Determine the [x, y] coordinate at the center of the cell enclosing the given text.  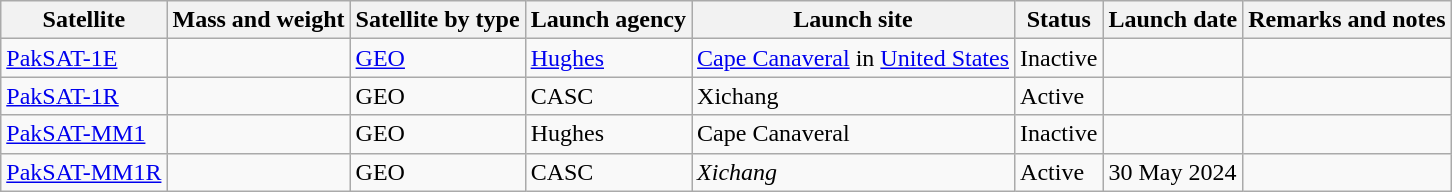
PakSAT-MM1R [84, 172]
PakSAT-1R [84, 96]
PakSAT-1E [84, 58]
Mass and weight [258, 20]
Satellite [84, 20]
Launch site [854, 20]
Cape Canaveral in United States [854, 58]
30 May 2024 [1173, 172]
Cape Canaveral [854, 134]
Status [1059, 20]
Satellite by type [438, 20]
PakSAT-MM1 [84, 134]
Launch agency [608, 20]
Launch date [1173, 20]
Remarks and notes [1347, 20]
